For the text-containing cell, return its midpoint in [x, y] coordinate format. 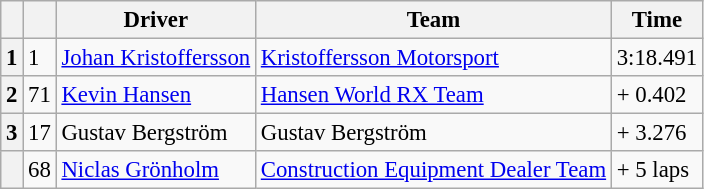
Time [656, 20]
+ 3.276 [656, 133]
Kristoffersson Motorsport [433, 58]
Construction Equipment Dealer Team [433, 170]
3:18.491 [656, 58]
3 [12, 133]
Hansen World RX Team [433, 95]
+ 5 laps [656, 170]
Johan Kristoffersson [156, 58]
Driver [156, 20]
+ 0.402 [656, 95]
Team [433, 20]
17 [40, 133]
2 [12, 95]
68 [40, 170]
71 [40, 95]
Kevin Hansen [156, 95]
Niclas Grönholm [156, 170]
